Scan for the cell matching the given text and deliver its (X, Y) coordinate at center. 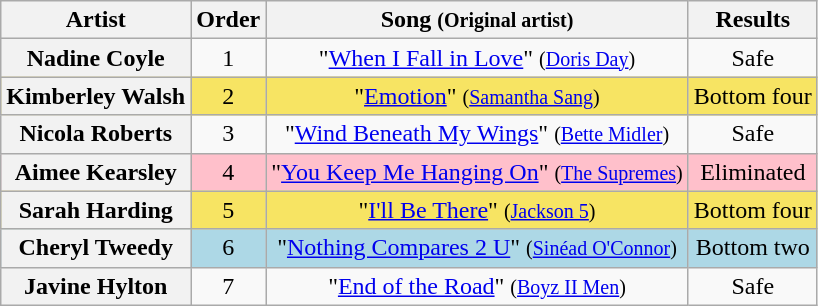
Cheryl Tweedy (96, 248)
Bottom two (752, 248)
Sarah Harding (96, 210)
Javine Hylton (96, 286)
2 (228, 96)
Order (228, 20)
"Wind Beneath My Wings" (Bette Midler) (478, 134)
5 (228, 210)
"End of the Road" (Boyz II Men) (478, 286)
7 (228, 286)
"When I Fall in Love" (Doris Day) (478, 58)
"I'll Be There" (Jackson 5) (478, 210)
4 (228, 172)
6 (228, 248)
Nicola Roberts (96, 134)
3 (228, 134)
Song (Original artist) (478, 20)
1 (228, 58)
Nadine Coyle (96, 58)
Eliminated (752, 172)
Aimee Kearsley (96, 172)
"You Keep Me Hanging On" (The Supremes) (478, 172)
Artist (96, 20)
Results (752, 20)
"Emotion" (Samantha Sang) (478, 96)
"Nothing Compares 2 U" (Sinéad O'Connor) (478, 248)
Kimberley Walsh (96, 96)
